Detect which cell encompasses the target text, then output its [x, y] center coordinate. 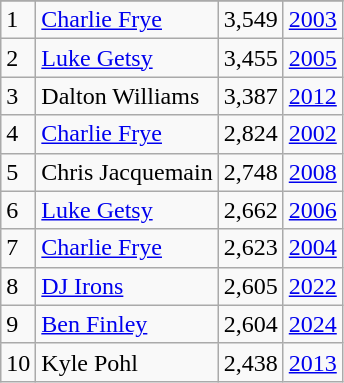
5 [18, 172]
DJ Irons [127, 286]
4 [18, 134]
2,748 [250, 172]
3,455 [250, 58]
3,549 [250, 20]
10 [18, 362]
3 [18, 96]
3,387 [250, 96]
Chris Jacquemain [127, 172]
8 [18, 286]
2006 [312, 210]
2,605 [250, 286]
2013 [312, 362]
2004 [312, 248]
2008 [312, 172]
2022 [312, 286]
2005 [312, 58]
2,604 [250, 324]
2,438 [250, 362]
7 [18, 248]
2024 [312, 324]
2 [18, 58]
2003 [312, 20]
2,662 [250, 210]
6 [18, 210]
Ben Finley [127, 324]
2012 [312, 96]
2,623 [250, 248]
9 [18, 324]
1 [18, 20]
Kyle Pohl [127, 362]
2,824 [250, 134]
2002 [312, 134]
Dalton Williams [127, 96]
